Detect which cell encompasses the target text, then output its (X, Y) center coordinate. 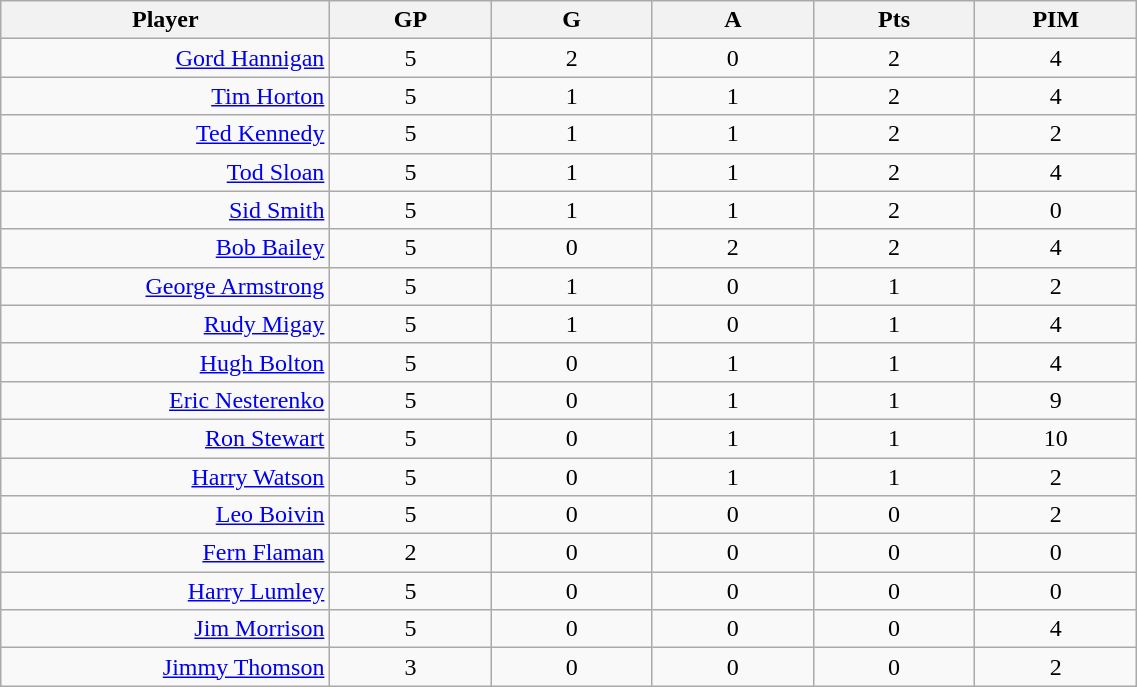
Tod Sloan (166, 172)
Ted Kennedy (166, 134)
G (572, 20)
9 (1056, 400)
3 (410, 667)
Hugh Bolton (166, 362)
Player (166, 20)
A (732, 20)
Rudy Migay (166, 324)
Sid Smith (166, 210)
Eric Nesterenko (166, 400)
Ron Stewart (166, 438)
GP (410, 20)
PIM (1056, 20)
Jimmy Thomson (166, 667)
Bob Bailey (166, 248)
Fern Flaman (166, 553)
Leo Boivin (166, 515)
Pts (894, 20)
George Armstrong (166, 286)
Harry Watson (166, 477)
Tim Horton (166, 96)
Jim Morrison (166, 629)
Harry Lumley (166, 591)
Gord Hannigan (166, 58)
10 (1056, 438)
